Scan for the cell matching the given text and deliver its (X, Y) coordinate at center. 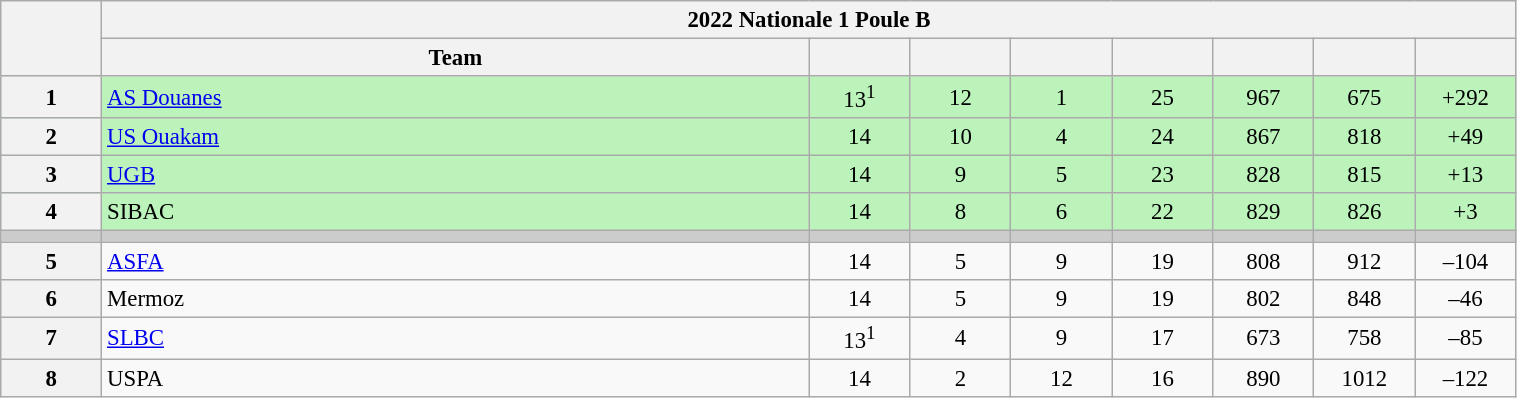
USPA (456, 378)
3 (52, 175)
UGB (456, 175)
1012 (1364, 378)
ASFA (456, 261)
967 (1264, 97)
828 (1264, 175)
10 (960, 137)
675 (1364, 97)
802 (1264, 298)
SLBC (456, 338)
Team (456, 58)
+3 (1466, 213)
848 (1364, 298)
+13 (1466, 175)
SIBAC (456, 213)
829 (1264, 213)
890 (1264, 378)
+49 (1466, 137)
+292 (1466, 97)
912 (1364, 261)
826 (1364, 213)
–46 (1466, 298)
818 (1364, 137)
US Ouakam (456, 137)
2022 Nationale 1 Poule B (809, 20)
AS Douanes (456, 97)
–104 (1466, 261)
24 (1162, 137)
867 (1264, 137)
673 (1264, 338)
22 (1162, 213)
–85 (1466, 338)
7 (52, 338)
16 (1162, 378)
–122 (1466, 378)
815 (1364, 175)
23 (1162, 175)
25 (1162, 97)
Mermoz (456, 298)
808 (1264, 261)
758 (1364, 338)
17 (1162, 338)
